From the cell containing the given text, extract its center point as (X, Y) coordinate. 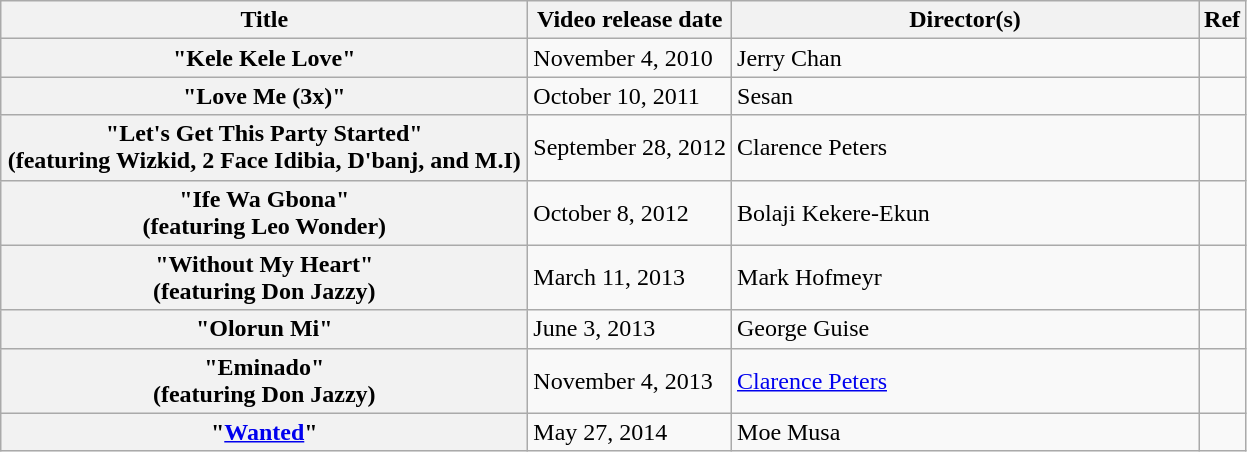
October 10, 2011 (630, 96)
"Let's Get This Party Started" (featuring Wizkid, 2 Face Idibia, D'banj, and M.I) (264, 148)
November 4, 2013 (630, 380)
Jerry Chan (966, 58)
September 28, 2012 (630, 148)
"Ife Wa Gbona" (featuring Leo Wonder) (264, 212)
November 4, 2010 (630, 58)
Title (264, 20)
March 11, 2013 (630, 278)
"Wanted" (264, 432)
George Guise (966, 329)
June 3, 2013 (630, 329)
"Kele Kele Love" (264, 58)
May 27, 2014 (630, 432)
Ref (1222, 20)
Director(s) (966, 20)
October 8, 2012 (630, 212)
"Love Me (3x)" (264, 96)
"Olorun Mi" (264, 329)
"Eminado" (featuring Don Jazzy) (264, 380)
Mark Hofmeyr (966, 278)
Video release date (630, 20)
Bolaji Kekere-Ekun (966, 212)
Moe Musa (966, 432)
Sesan (966, 96)
"Without My Heart" (featuring Don Jazzy) (264, 278)
